Output the [X, Y] coordinate of the center of the cell containing the given text.  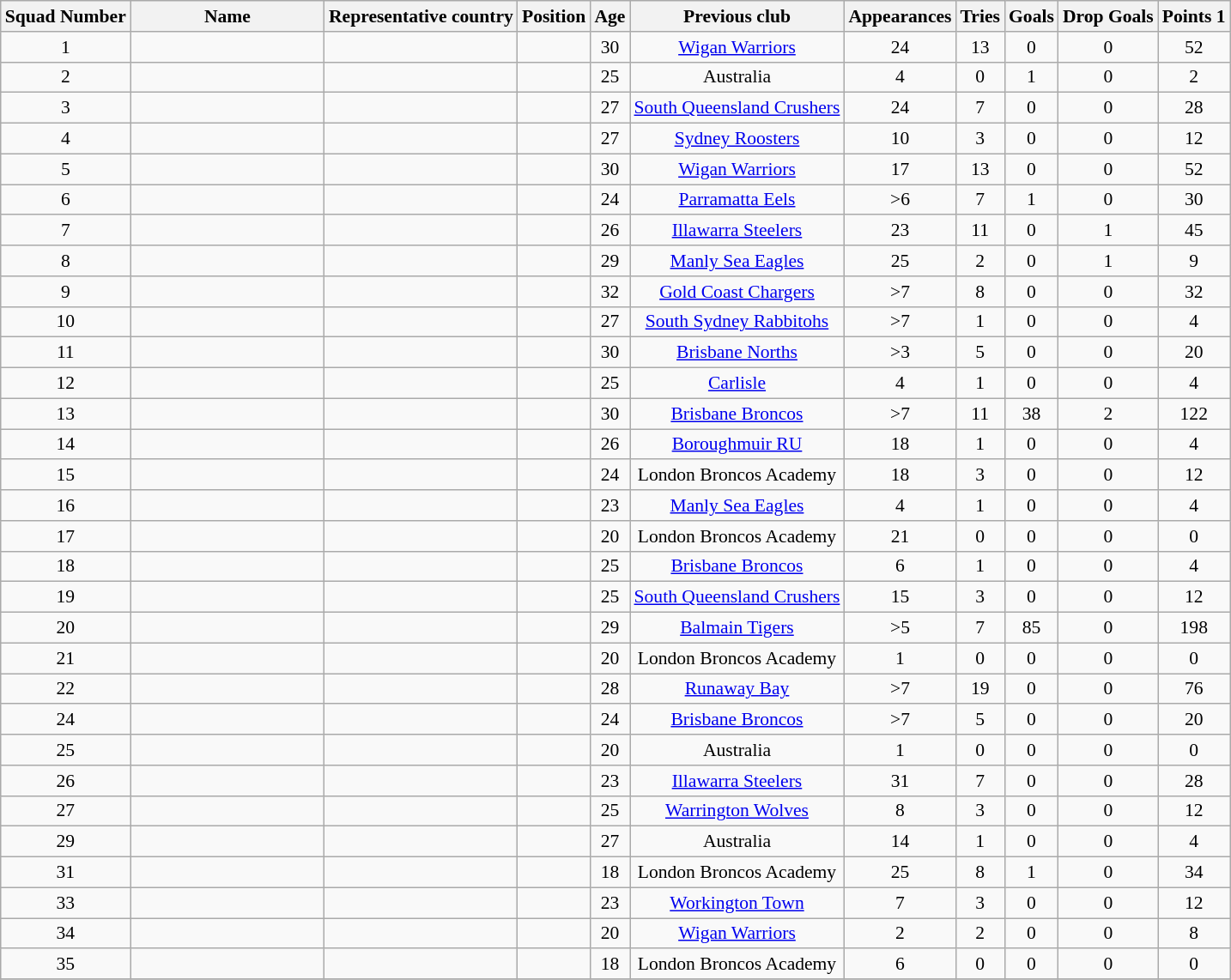
Workington Town [737, 903]
>5 [900, 628]
Parramatta Eels [737, 200]
South Sydney Rabbitohs [737, 322]
Tries [980, 16]
85 [1032, 628]
35 [65, 965]
Sydney Roosters [737, 139]
Position [554, 16]
Brisbane Norths [737, 353]
Balmain Tigers [737, 628]
122 [1194, 414]
Warrington Wolves [737, 811]
16 [65, 505]
38 [1032, 414]
Drop Goals [1108, 16]
22 [65, 689]
33 [65, 903]
>6 [900, 200]
Squad Number [65, 16]
Runaway Bay [737, 689]
76 [1194, 689]
Gold Coast Chargers [737, 292]
>3 [900, 353]
198 [1194, 628]
Carlisle [737, 384]
Previous club [737, 16]
Name [227, 16]
Goals [1032, 16]
Representative country [421, 16]
Points 1 [1194, 16]
Boroughmuir RU [737, 445]
Appearances [900, 16]
45 [1194, 231]
Age [609, 16]
